Return [X, Y] of the center of cell containing provided text 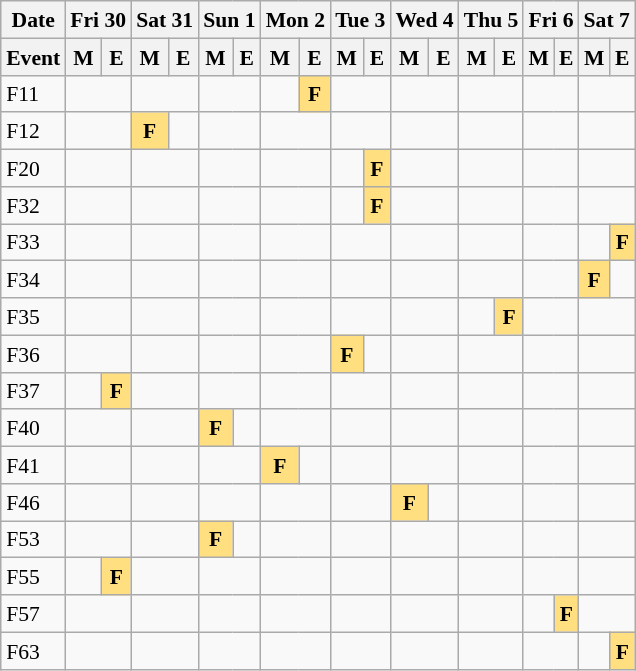
F46 [33, 502]
F33 [33, 242]
F32 [33, 204]
F20 [33, 168]
Tue 3 [360, 20]
F35 [33, 316]
Date [33, 20]
F63 [33, 650]
F34 [33, 280]
Thu 5 [492, 20]
Fri 6 [550, 20]
Wed 4 [424, 20]
F12 [33, 130]
F53 [33, 538]
F57 [33, 614]
F55 [33, 576]
Event [33, 56]
F41 [33, 464]
Mon 2 [296, 20]
F40 [33, 428]
Sun 1 [229, 20]
F36 [33, 354]
Fri 30 [98, 20]
Sat 31 [164, 20]
Sat 7 [607, 20]
F37 [33, 390]
F11 [33, 94]
